Output the (x, y) coordinate of the center of the cell containing the given text.  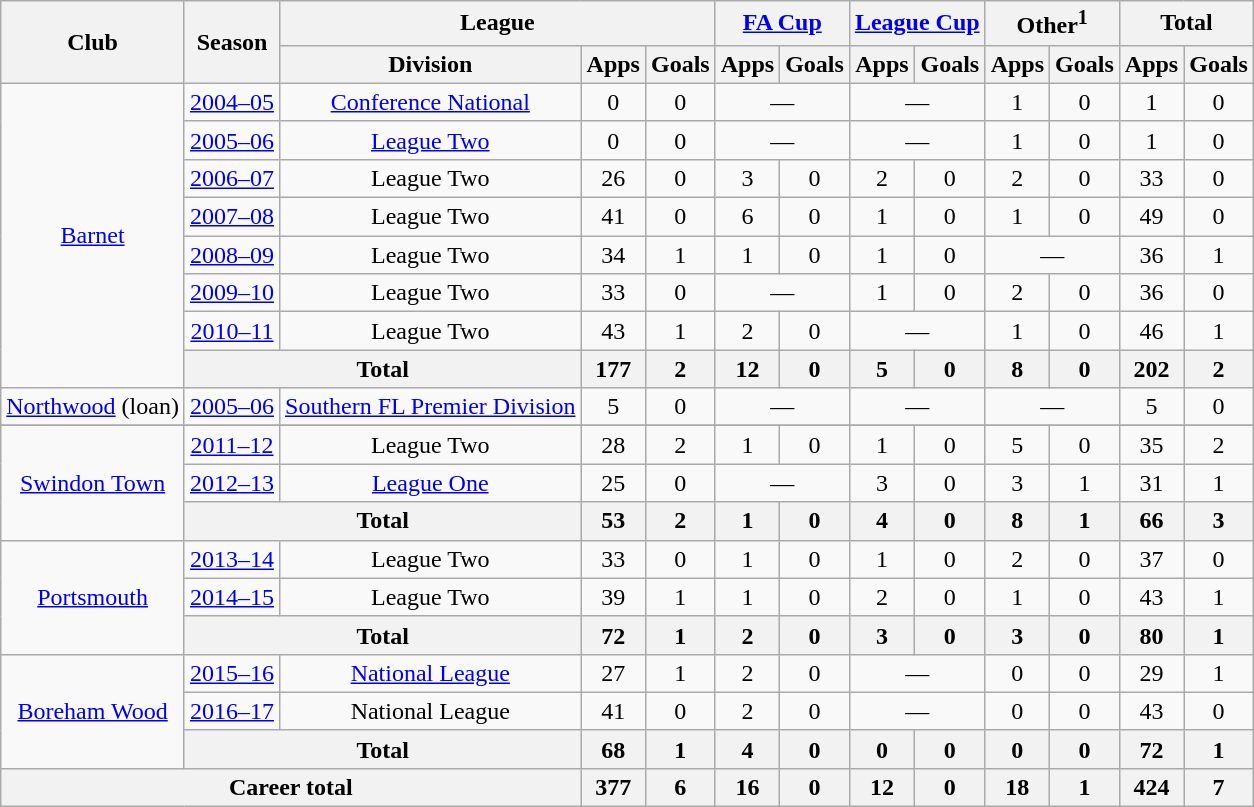
35 (1151, 445)
27 (613, 673)
2016–17 (232, 711)
68 (613, 749)
25 (613, 483)
16 (747, 787)
Boreham Wood (93, 711)
66 (1151, 521)
Northwood (loan) (93, 407)
Swindon Town (93, 483)
FA Cup (782, 24)
Division (431, 64)
Other1 (1052, 24)
377 (613, 787)
League (498, 24)
Southern FL Premier Division (431, 407)
2015–16 (232, 673)
7 (1219, 787)
28 (613, 445)
2014–15 (232, 597)
Club (93, 42)
2013–14 (232, 559)
39 (613, 597)
2011–12 (232, 445)
2007–08 (232, 217)
29 (1151, 673)
2012–13 (232, 483)
League One (431, 483)
46 (1151, 331)
2009–10 (232, 293)
31 (1151, 483)
37 (1151, 559)
80 (1151, 635)
2010–11 (232, 331)
2004–05 (232, 102)
Conference National (431, 102)
League Cup (917, 24)
202 (1151, 369)
2008–09 (232, 255)
49 (1151, 217)
424 (1151, 787)
177 (613, 369)
Career total (291, 787)
Season (232, 42)
18 (1017, 787)
2006–07 (232, 178)
34 (613, 255)
53 (613, 521)
26 (613, 178)
Portsmouth (93, 597)
Barnet (93, 235)
